Provide the (X, Y) coordinate of the cell's center where the given text is located.  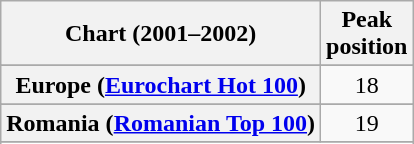
19 (367, 123)
Romania (Romanian Top 100) (161, 123)
Chart (2001–2002) (161, 34)
18 (367, 85)
Europe (Eurochart Hot 100) (161, 85)
Peakposition (367, 34)
